Locate the cell with the specified text and output its [X, Y] center coordinate. 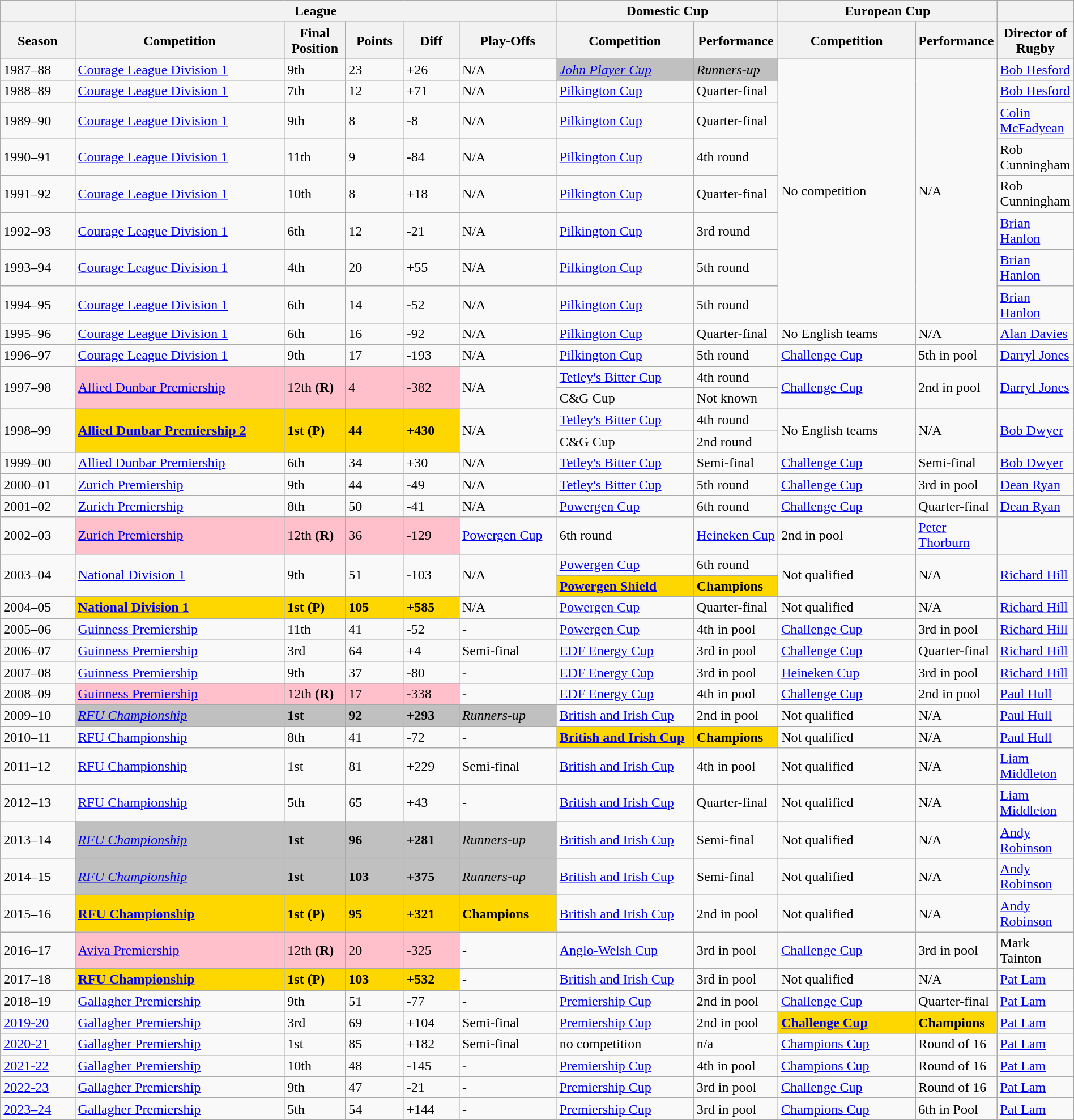
1999–00 [37, 463]
Anglo-Welsh Cup [625, 950]
2nd round [735, 442]
64 [374, 651]
2001–02 [37, 506]
3rd round [735, 231]
1992–93 [37, 231]
+18 [431, 194]
-77 [431, 1001]
1998–99 [37, 431]
+293 [431, 715]
-145 [431, 1066]
2019-20 [37, 1023]
47 [374, 1087]
48 [374, 1066]
-103 [431, 575]
-49 [431, 485]
Season [37, 41]
Powergen Shield [625, 586]
2014–15 [37, 877]
-41 [431, 506]
1987–88 [37, 70]
+321 [431, 914]
European Cup [888, 11]
+532 [431, 980]
1991–92 [37, 194]
4th [315, 267]
2023–24 [37, 1109]
+55 [431, 267]
Domestic Cup [667, 11]
2013–14 [37, 840]
2012–13 [37, 803]
Allied Dunbar Premiership 2 [180, 431]
54 [374, 1109]
2009–10 [37, 715]
2022-23 [37, 1087]
2008–09 [37, 694]
1989–90 [37, 120]
50 [374, 506]
6th in Pool [956, 1109]
37 [374, 672]
Director of Rugby [1035, 41]
2003–04 [37, 575]
Peter Thorburn [956, 536]
n/a [735, 1044]
1995–96 [37, 334]
2006–07 [37, 651]
+43 [431, 803]
2004–05 [37, 608]
+585 [431, 608]
Diff [431, 41]
92 [374, 715]
1996–97 [37, 355]
95 [374, 914]
+375 [431, 877]
1997–98 [37, 387]
5th in pool [956, 355]
23 [374, 70]
Final Position [315, 41]
Points [374, 41]
Mark Tainton [1035, 950]
1994–95 [37, 305]
-193 [431, 355]
+430 [431, 431]
+182 [431, 1044]
-129 [431, 536]
-72 [431, 737]
65 [374, 803]
+4 [431, 651]
4 [374, 387]
34 [374, 463]
-84 [431, 157]
+144 [431, 1109]
2017–18 [37, 980]
+71 [431, 91]
Play-Offs [508, 41]
2021-22 [37, 1066]
1990–91 [37, 157]
2005–06 [37, 629]
2007–08 [37, 672]
-80 [431, 672]
-382 [431, 387]
No competition [847, 191]
+229 [431, 767]
36 [374, 536]
Not known [735, 399]
-92 [431, 334]
2018–19 [37, 1001]
Aviva Premiership [180, 950]
2020-21 [37, 1044]
+30 [431, 463]
-338 [431, 694]
no competition [625, 1044]
2015–16 [37, 914]
+104 [431, 1023]
2011–12 [37, 767]
1988–89 [37, 91]
7th [315, 91]
9 [374, 157]
96 [374, 840]
League [316, 11]
2000–01 [37, 485]
+281 [431, 840]
Colin McFadyean [1035, 120]
-8 [431, 120]
2016–17 [37, 950]
1993–94 [37, 267]
Alan Davies [1035, 334]
+26 [431, 70]
14 [374, 305]
81 [374, 767]
105 [374, 608]
16 [374, 334]
2010–11 [37, 737]
-325 [431, 950]
69 [374, 1023]
85 [374, 1044]
John Player Cup [625, 70]
2002–03 [37, 536]
